Return (x, y) of the center of cell containing provided text 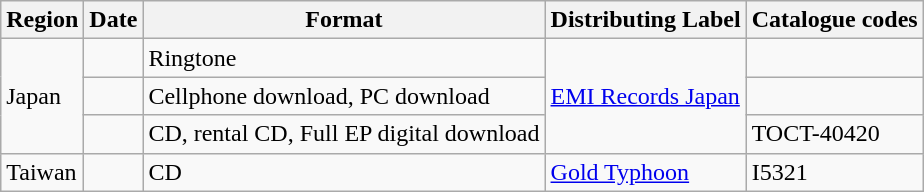
Ringtone (344, 58)
EMI Records Japan (646, 96)
Gold Typhoon (646, 172)
TOCT-40420 (834, 134)
Japan (42, 96)
I5321 (834, 172)
Cellphone download, PC download (344, 96)
Taiwan (42, 172)
Date (114, 20)
Format (344, 20)
CD (344, 172)
Distributing Label (646, 20)
CD, rental CD, Full EP digital download (344, 134)
Catalogue codes (834, 20)
Region (42, 20)
